Return the [x, y] coordinate for the center point of the cell that contains the specified text.  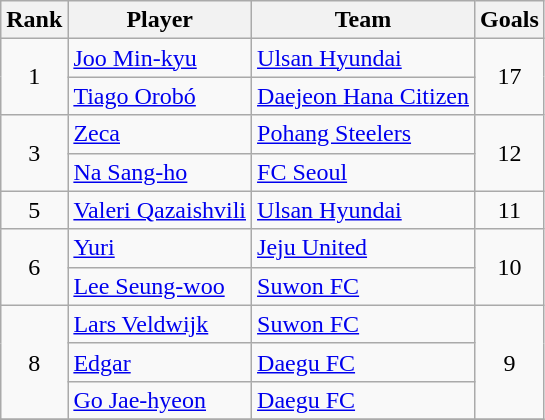
Pohang Steelers [364, 134]
12 [510, 153]
Lee Seung-woo [160, 286]
Zeca [160, 134]
Daejeon Hana Citizen [364, 96]
Goals [510, 20]
FC Seoul [364, 172]
Rank [34, 20]
9 [510, 362]
Lars Veldwijk [160, 324]
Joo Min-kyu [160, 58]
Tiago Orobó [160, 96]
Yuri [160, 248]
Na Sang-ho [160, 172]
Jeju United [364, 248]
Player [160, 20]
Edgar [160, 362]
Team [364, 20]
8 [34, 362]
6 [34, 267]
Go Jae-hyeon [160, 400]
17 [510, 77]
11 [510, 210]
10 [510, 267]
5 [34, 210]
3 [34, 153]
Valeri Qazaishvili [160, 210]
1 [34, 77]
